Pinpoint the cell where the given text exists, returning its [x, y] midpoint coordinate. 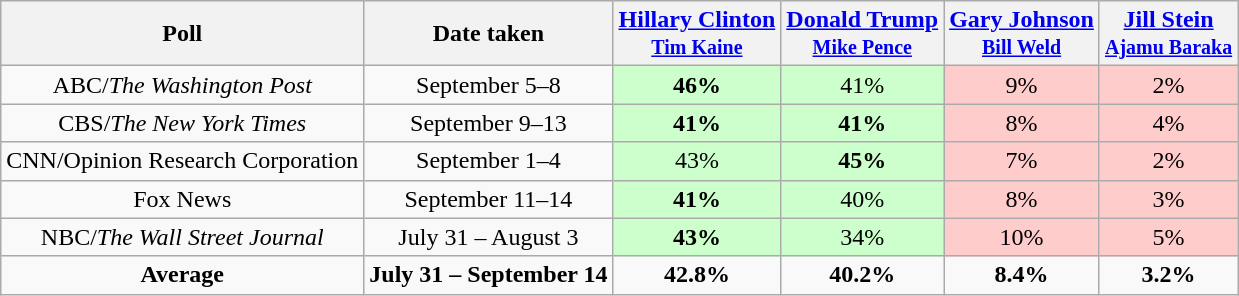
Average [182, 275]
September 9–13 [488, 123]
Gary JohnsonBill Weld [1022, 34]
3.2% [1168, 275]
September 11–14 [488, 199]
34% [862, 237]
7% [1022, 161]
Jill SteinAjamu Baraka [1168, 34]
Donald TrumpMike Pence [862, 34]
40% [862, 199]
September 1–4 [488, 161]
July 31 – August 3 [488, 237]
5% [1168, 237]
Hillary ClintonTim Kaine [697, 34]
42.8% [697, 275]
NBC/The Wall Street Journal [182, 237]
45% [862, 161]
Date taken [488, 34]
July 31 – September 14 [488, 275]
3% [1168, 199]
8.4% [1022, 275]
Poll [182, 34]
4% [1168, 123]
Fox News [182, 199]
40.2% [862, 275]
ABC/The Washington Post [182, 85]
CBS/The New York Times [182, 123]
CNN/Opinion Research Corporation [182, 161]
September 5–8 [488, 85]
46% [697, 85]
10% [1022, 237]
9% [1022, 85]
